Identify which cell holds the provided text, then report its [x, y] central coordinate. 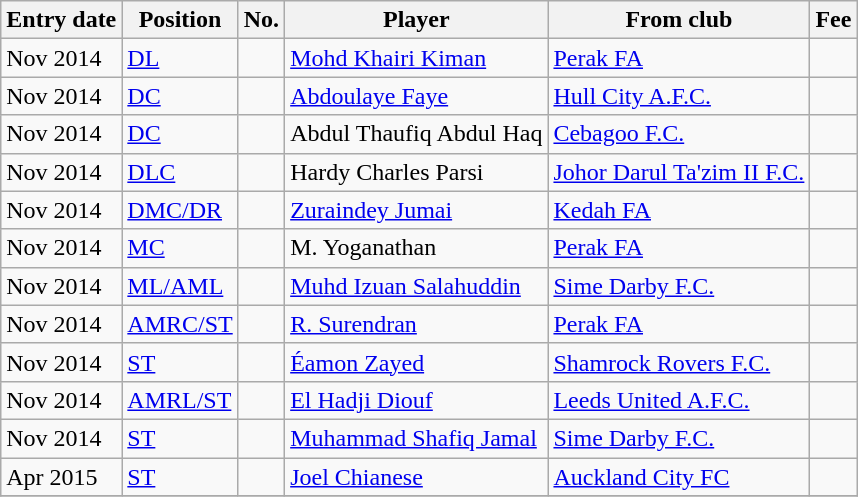
Apr 2015 [62, 477]
ML/AML [180, 286]
M. Yoganathan [416, 248]
Hull City A.F.C. [679, 96]
El Hadji Diouf [416, 400]
No. [261, 20]
Entry date [62, 20]
Joel Chianese [416, 477]
Auckland City FC [679, 477]
Abdoulaye Faye [416, 96]
Éamon Zayed [416, 362]
Johor Darul Ta'zim II F.C. [679, 172]
Cebagoo F.C. [679, 134]
Shamrock Rovers F.C. [679, 362]
MC [180, 248]
Abdul Thaufiq Abdul Haq [416, 134]
DMC/DR [180, 210]
AMRC/ST [180, 324]
Leeds United A.F.C. [679, 400]
From club [679, 20]
Zuraindey Jumai [416, 210]
Muhd Izuan Salahuddin [416, 286]
Muhammad Shafiq Jamal [416, 438]
R. Surendran [416, 324]
Position [180, 20]
Mohd Khairi Kiman [416, 58]
DLC [180, 172]
Player [416, 20]
AMRL/ST [180, 400]
Fee [834, 20]
Kedah FA [679, 210]
Hardy Charles Parsi [416, 172]
DL [180, 58]
